Detect which cell encompasses the target text, then output its [X, Y] center coordinate. 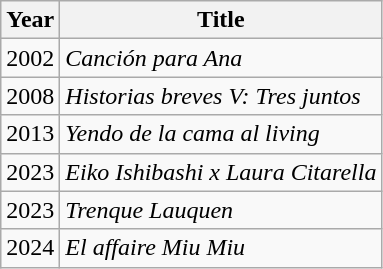
2013 [30, 134]
Year [30, 20]
Historias breves V: Tres juntos [221, 96]
2024 [30, 248]
Yendo de la cama al living [221, 134]
2002 [30, 58]
Eiko Ishibashi x Laura Citarella [221, 172]
Trenque Lauquen [221, 210]
Title [221, 20]
El affaire Miu Miu [221, 248]
2008 [30, 96]
Canción para Ana [221, 58]
